Output the [x, y] coordinate of the center of the cell containing the given text.  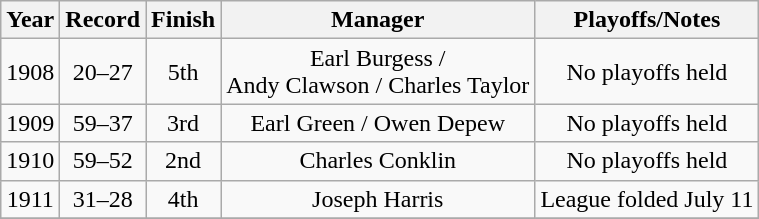
Finish [184, 20]
1909 [30, 123]
Record [103, 20]
31–28 [103, 199]
5th [184, 72]
1910 [30, 161]
59–37 [103, 123]
59–52 [103, 161]
2nd [184, 161]
1908 [30, 72]
Joseph Harris [378, 199]
4th [184, 199]
League folded July 11 [647, 199]
Year [30, 20]
Earl Burgess / Andy Clawson / Charles Taylor [378, 72]
20–27 [103, 72]
Charles Conklin [378, 161]
Playoffs/Notes [647, 20]
3rd [184, 123]
Earl Green / Owen Depew [378, 123]
Manager [378, 20]
1911 [30, 199]
